Extract the [X, Y] coordinate from the center of the cell holding the provided text.  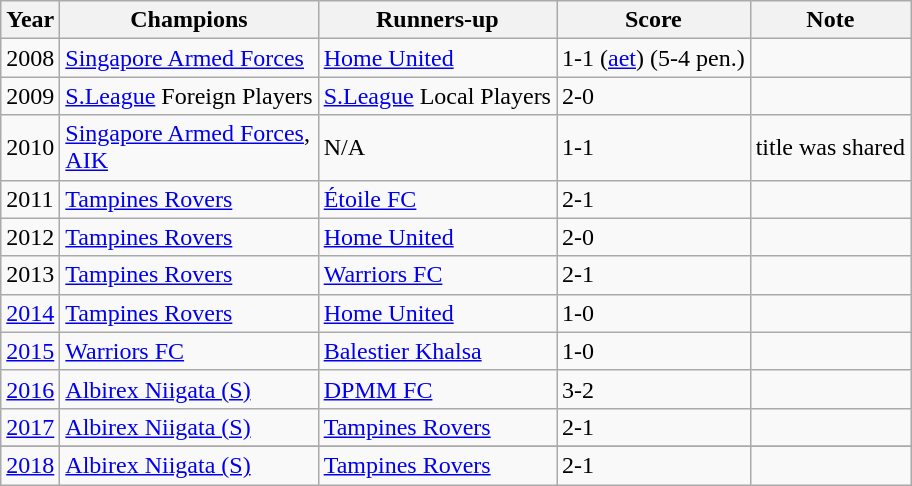
Champions [189, 20]
Balestier Khalsa [437, 351]
2015 [30, 351]
2014 [30, 313]
2008 [30, 58]
Singapore Armed Forces [189, 58]
2011 [30, 199]
S.League Foreign Players [189, 96]
Year [30, 20]
Étoile FC [437, 199]
title was shared [830, 148]
Runners-up [437, 20]
2009 [30, 96]
Singapore Armed Forces, AIK [189, 148]
2012 [30, 237]
2016 [30, 389]
Score [653, 20]
2018 [30, 465]
DPMM FC [437, 389]
1-1 [653, 148]
1-1 (aet) (5-4 pen.) [653, 58]
2010 [30, 148]
S.League Local Players [437, 96]
3-2 [653, 389]
Note [830, 20]
N/A [437, 148]
2013 [30, 275]
2017 [30, 427]
